Return the (X, Y) coordinate for the center point of the cell that contains the specified text.  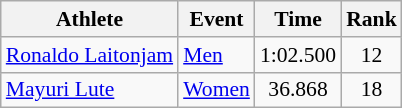
Time (298, 19)
Ronaldo Laitonjam (90, 55)
Rank (372, 19)
1:02.500 (298, 55)
Athlete (90, 19)
Women (216, 90)
36.868 (298, 90)
Men (216, 55)
18 (372, 90)
Mayuri Lute (90, 90)
12 (372, 55)
Event (216, 19)
